Return [X, Y] of the center of cell containing provided text 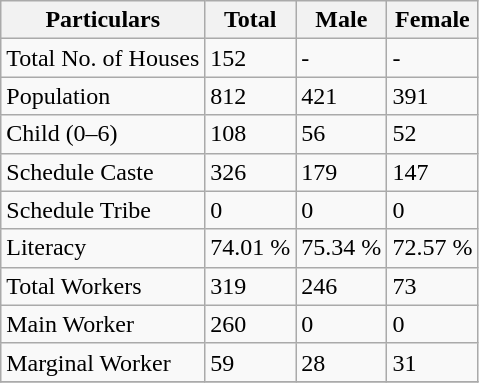
Marginal Worker [103, 362]
Total Workers [103, 286]
Male [342, 20]
812 [250, 96]
Schedule Caste [103, 172]
421 [342, 96]
Total [250, 20]
147 [432, 172]
179 [342, 172]
Child (0–6) [103, 134]
59 [250, 362]
391 [432, 96]
319 [250, 286]
326 [250, 172]
74.01 % [250, 248]
Total No. of Houses [103, 58]
56 [342, 134]
Population [103, 96]
152 [250, 58]
28 [342, 362]
108 [250, 134]
260 [250, 324]
Main Worker [103, 324]
Particulars [103, 20]
72.57 % [432, 248]
246 [342, 286]
Schedule Tribe [103, 210]
73 [432, 286]
Literacy [103, 248]
31 [432, 362]
52 [432, 134]
75.34 % [342, 248]
Female [432, 20]
